Provide the [X, Y] coordinate of the cell's center where the given text is located.  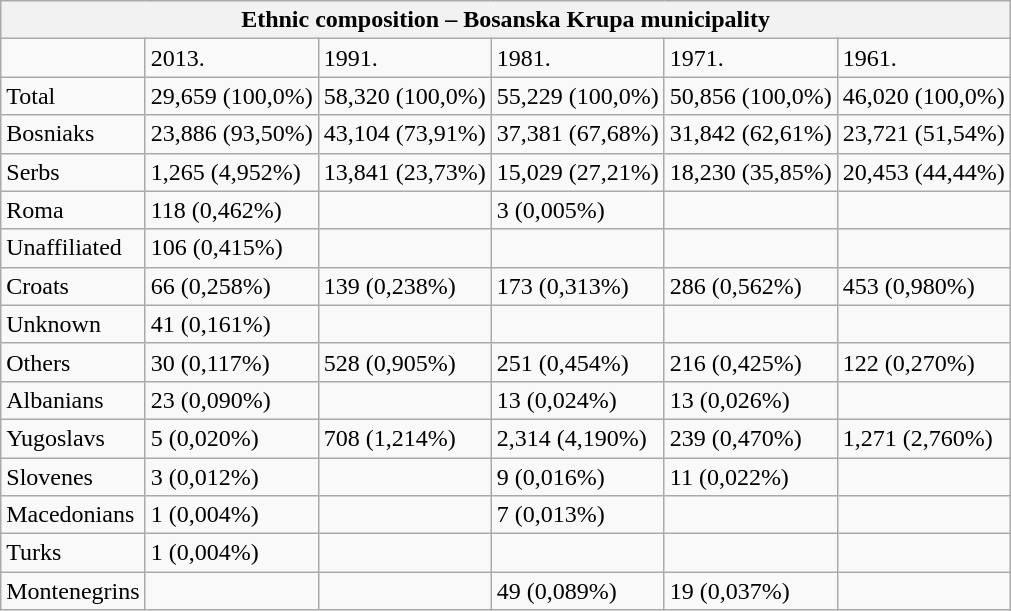
23,886 (93,50%) [232, 134]
2,314 (4,190%) [578, 438]
Others [73, 362]
Slovenes [73, 477]
7 (0,013%) [578, 515]
708 (1,214%) [404, 438]
Turks [73, 553]
Bosniaks [73, 134]
30 (0,117%) [232, 362]
Croats [73, 286]
18,230 (35,85%) [750, 172]
15,029 (27,21%) [578, 172]
139 (0,238%) [404, 286]
9 (0,016%) [578, 477]
Ethnic composition – Bosanska Krupa municipality [506, 20]
Yugoslavs [73, 438]
122 (0,270%) [924, 362]
173 (0,313%) [578, 286]
29,659 (100,0%) [232, 96]
37,381 (67,68%) [578, 134]
55,229 (100,0%) [578, 96]
286 (0,562%) [750, 286]
2013. [232, 58]
453 (0,980%) [924, 286]
1991. [404, 58]
5 (0,020%) [232, 438]
Serbs [73, 172]
118 (0,462%) [232, 210]
1981. [578, 58]
1971. [750, 58]
50,856 (100,0%) [750, 96]
Roma [73, 210]
106 (0,415%) [232, 248]
Unknown [73, 324]
528 (0,905%) [404, 362]
13,841 (23,73%) [404, 172]
239 (0,470%) [750, 438]
66 (0,258%) [232, 286]
Macedonians [73, 515]
49 (0,089%) [578, 591]
251 (0,454%) [578, 362]
3 (0,012%) [232, 477]
11 (0,022%) [750, 477]
43,104 (73,91%) [404, 134]
1961. [924, 58]
19 (0,037%) [750, 591]
23,721 (51,54%) [924, 134]
13 (0,026%) [750, 400]
Total [73, 96]
58,320 (100,0%) [404, 96]
1,271 (2,760%) [924, 438]
46,020 (100,0%) [924, 96]
216 (0,425%) [750, 362]
Unaffiliated [73, 248]
23 (0,090%) [232, 400]
20,453 (44,44%) [924, 172]
13 (0,024%) [578, 400]
Albanians [73, 400]
41 (0,161%) [232, 324]
Montenegrins [73, 591]
31,842 (62,61%) [750, 134]
1,265 (4,952%) [232, 172]
3 (0,005%) [578, 210]
